Provide the [x, y] coordinate of the cell's center where the given text is located.  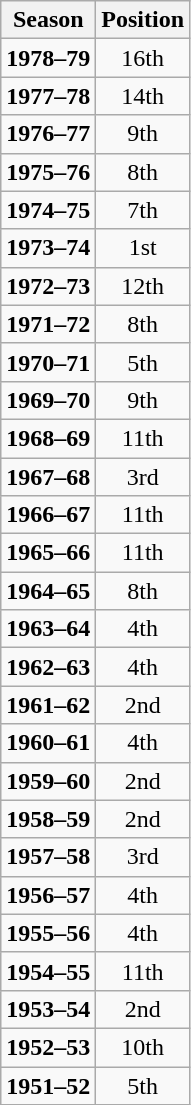
1964–65 [48, 591]
1953–54 [48, 1009]
16th [143, 58]
1970–71 [48, 362]
1967–68 [48, 477]
1972–73 [48, 286]
12th [143, 286]
1975–76 [48, 172]
1958–59 [48, 819]
1960–61 [48, 743]
1976–77 [48, 134]
1965–66 [48, 553]
1962–63 [48, 667]
1969–70 [48, 400]
1952–53 [48, 1047]
1956–57 [48, 895]
1974–75 [48, 210]
Position [143, 20]
1971–72 [48, 324]
1977–78 [48, 96]
1966–67 [48, 515]
1957–58 [48, 857]
1959–60 [48, 781]
1951–52 [48, 1085]
1968–69 [48, 438]
1st [143, 248]
14th [143, 96]
Season [48, 20]
1955–56 [48, 933]
1963–64 [48, 629]
7th [143, 210]
1973–74 [48, 248]
10th [143, 1047]
1978–79 [48, 58]
1961–62 [48, 705]
1954–55 [48, 971]
